Return (X, Y) of the center of cell containing provided text 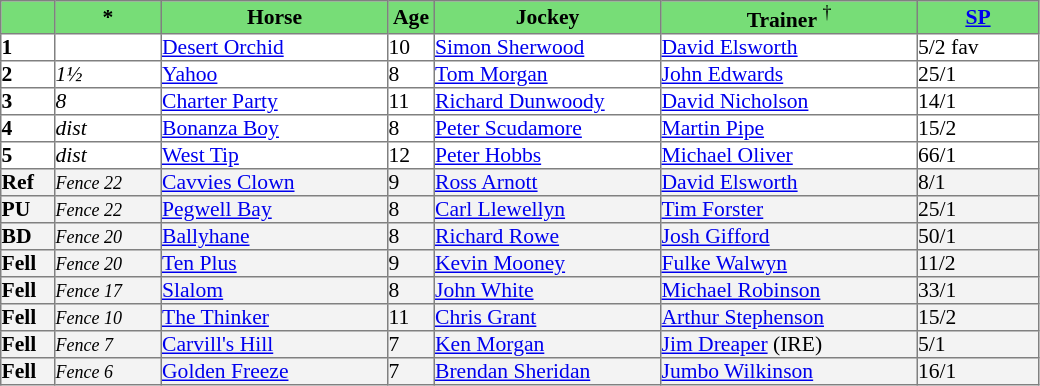
Ref (28, 182)
Ballyhane (274, 236)
Golden Freeze (274, 370)
8/1 (978, 182)
50/1 (978, 236)
PU (28, 208)
Richard Rowe (547, 236)
5/1 (978, 344)
Kevin Mooney (547, 262)
Carl Llewellyn (547, 208)
5/2 fav (978, 46)
33/1 (978, 290)
Age (411, 18)
Arthur Stephenson (789, 316)
Pegwell Bay (274, 208)
2 (28, 74)
Brendan Sheridan (547, 370)
Horse (274, 18)
14/1 (978, 100)
Ten Plus (274, 262)
The Thinker (274, 316)
Simon Sherwood (547, 46)
66/1 (978, 154)
Jumbo Wilkinson (789, 370)
4 (28, 128)
Bonanza Boy (274, 128)
Peter Scudamore (547, 128)
John Edwards (789, 74)
BD (28, 236)
Jockey (547, 18)
Josh Gifford (789, 236)
16/1 (978, 370)
Martin Pipe (789, 128)
David Nicholson (789, 100)
John White (547, 290)
Fulke Walwyn (789, 262)
Jim Dreaper (IRE) (789, 344)
Cavvies Clown (274, 182)
Trainer † (789, 18)
Charter Party (274, 100)
12 (411, 154)
Tom Morgan (547, 74)
Ross Arnott (547, 182)
Fence 7 (108, 344)
Richard Dunwoody (547, 100)
Yahoo (274, 74)
Carvill's Hill (274, 344)
10 (411, 46)
Desert Orchid (274, 46)
Fence 10 (108, 316)
Tim Forster (789, 208)
Michael Oliver (789, 154)
Fence 6 (108, 370)
11/2 (978, 262)
Fence 17 (108, 290)
5 (28, 154)
SP (978, 18)
* (108, 18)
Slalom (274, 290)
3 (28, 100)
Chris Grant (547, 316)
Ken Morgan (547, 344)
Michael Robinson (789, 290)
1 (28, 46)
1½ (108, 74)
Peter Hobbs (547, 154)
West Tip (274, 154)
